For the text-containing cell, return its midpoint in [x, y] coordinate format. 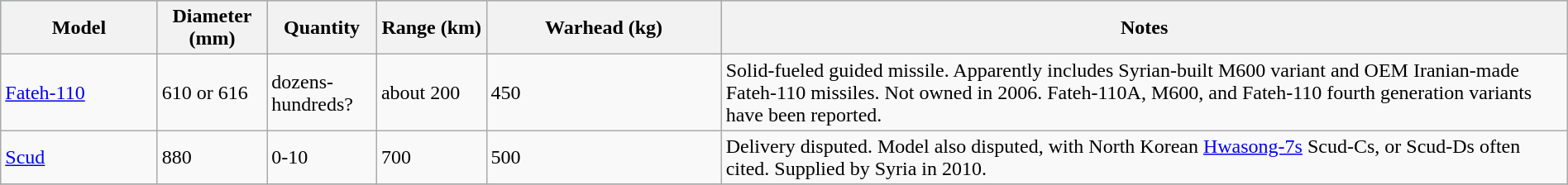
about 200 [432, 92]
Range (km) [432, 28]
dozens-hundreds? [323, 92]
450 [604, 92]
0-10 [323, 157]
Scud [79, 157]
700 [432, 157]
Warhead (kg) [604, 28]
Model [79, 28]
Notes [1145, 28]
Delivery disputed. Model also disputed, with North Korean Hwasong-7s Scud-Cs, or Scud-Ds often cited. Supplied by Syria in 2010. [1145, 157]
500 [604, 157]
Quantity [323, 28]
610 or 616 [212, 92]
880 [212, 157]
Diameter (mm) [212, 28]
Fateh-110 [79, 92]
